Find where the given text appears and provide that cell's center as [x, y] coordinate. 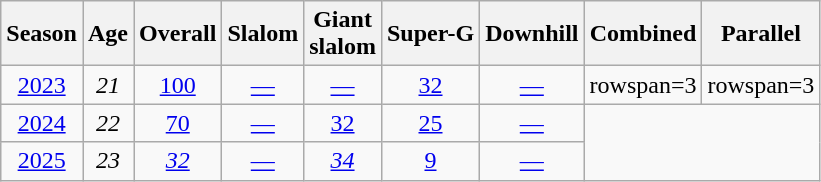
Slalom [263, 34]
Parallel [761, 34]
Age [108, 34]
Super-G [430, 34]
23 [108, 161]
Season [42, 34]
100 [178, 85]
21 [108, 85]
25 [430, 123]
2024 [42, 123]
Giantslalom [343, 34]
34 [343, 161]
2025 [42, 161]
Combined [643, 34]
2023 [42, 85]
9 [430, 161]
70 [178, 123]
Overall [178, 34]
22 [108, 123]
Downhill [532, 34]
